Detect which cell encompasses the target text, then output its [X, Y] center coordinate. 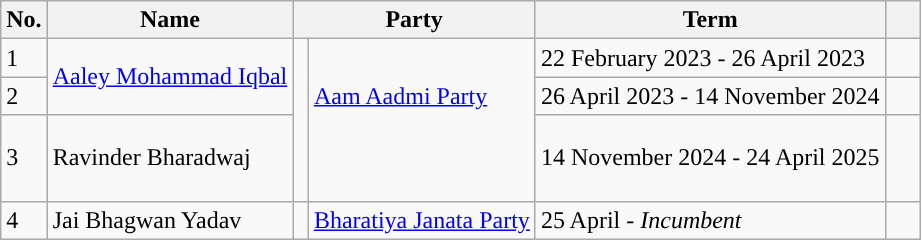
Ravinder Bharadwaj [170, 158]
Bharatiya Janata Party [422, 220]
3 [24, 158]
No. [24, 20]
Name [170, 20]
14 November 2024 - 24 April 2025 [710, 158]
26 April 2023 - 14 November 2024 [710, 96]
22 February 2023 - 26 April 2023 [710, 58]
Jai Bhagwan Yadav [170, 220]
Party [414, 20]
1 [24, 58]
4 [24, 220]
Aaley Mohammad Iqbal [170, 77]
2 [24, 96]
25 April - Incumbent [710, 220]
Aam Aadmi Party [422, 120]
Term [710, 20]
